Determine the (x, y) coordinate at the center of the cell enclosing the given text.  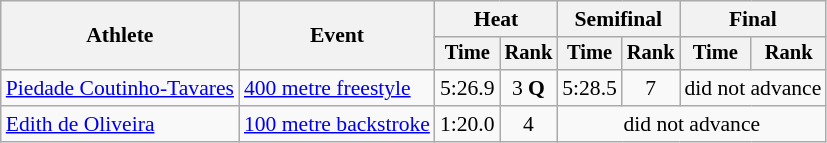
Piedade Coutinho-Tavares (120, 88)
Final (754, 19)
Edith de Oliveira (120, 124)
Semifinal (618, 19)
100 metre backstroke (337, 124)
5:26.9 (468, 88)
400 metre freestyle (337, 88)
7 (651, 88)
1:20.0 (468, 124)
5:28.5 (590, 88)
4 (529, 124)
Event (337, 36)
Heat (496, 19)
Athlete (120, 36)
3 Q (529, 88)
